From the cell containing the given text, extract its center point as [x, y] coordinate. 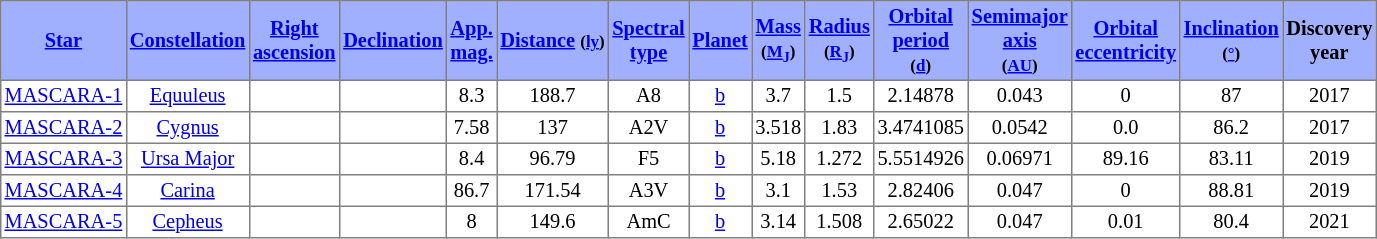
Inclination(°) [1232, 41]
Radius(RJ) [840, 41]
MASCARA-3 [64, 159]
0.043 [1020, 96]
App.mag. [472, 41]
83.11 [1232, 159]
0.06971 [1020, 159]
MASCARA-2 [64, 128]
1.272 [840, 159]
Orbitalperiod(d) [921, 41]
1.508 [840, 222]
89.16 [1126, 159]
87 [1232, 96]
Orbitaleccentricity [1126, 41]
8 [472, 222]
Equuleus [188, 96]
A8 [649, 96]
2021 [1330, 222]
3.1 [778, 191]
3.14 [778, 222]
Cepheus [188, 222]
0.01 [1126, 222]
88.81 [1232, 191]
86.7 [472, 191]
7.58 [472, 128]
3.4741085 [921, 128]
188.7 [553, 96]
8.3 [472, 96]
1.53 [840, 191]
Distance (ly) [553, 41]
Declination [392, 41]
1.83 [840, 128]
Mass(MJ) [778, 41]
80.4 [1232, 222]
Constellation [188, 41]
8.4 [472, 159]
MASCARA-4 [64, 191]
96.79 [553, 159]
3.7 [778, 96]
Carina [188, 191]
MASCARA-5 [64, 222]
5.18 [778, 159]
A3V [649, 191]
3.518 [778, 128]
Planet [720, 41]
2.14878 [921, 96]
86.2 [1232, 128]
A2V [649, 128]
171.54 [553, 191]
Cygnus [188, 128]
MASCARA-1 [64, 96]
2.82406 [921, 191]
1.5 [840, 96]
137 [553, 128]
Discoveryyear [1330, 41]
AmC [649, 222]
Semimajoraxis(AU) [1020, 41]
Ursa Major [188, 159]
Star [64, 41]
Spectraltype [649, 41]
Rightascension [294, 41]
0.0 [1126, 128]
0.0542 [1020, 128]
F5 [649, 159]
5.5514926 [921, 159]
2.65022 [921, 222]
149.6 [553, 222]
